Capture the cell that displays the provided text and extract its (X, Y) central coordinate. 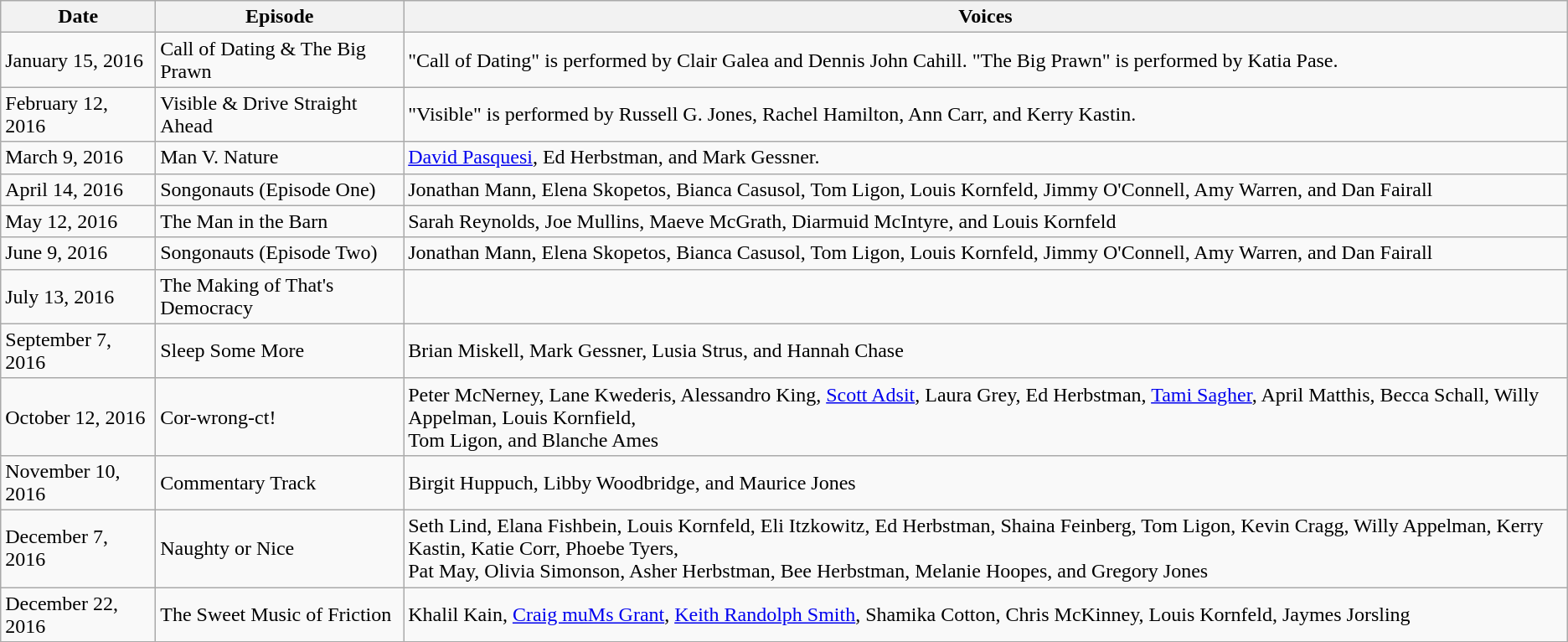
"Visible" is performed by Russell G. Jones, Rachel Hamilton, Ann Carr, and Kerry Kastin. (986, 114)
Cor-wrong-ct! (280, 417)
September 7, 2016 (79, 350)
October 12, 2016 (79, 417)
The Man in the Barn (280, 221)
Sarah Reynolds, Joe Mullins, Maeve McGrath, Diarmuid McIntyre, and Louis Kornfeld (986, 221)
Songonauts (Episode One) (280, 189)
Commentary Track (280, 483)
July 13, 2016 (79, 297)
Man V. Nature (280, 158)
Voices (986, 17)
Call of Dating & The Big Prawn (280, 60)
Birgit Huppuch, Libby Woodbridge, and Maurice Jones (986, 483)
"Call of Dating" is performed by Clair Galea and Dennis John Cahill. "The Big Prawn" is performed by Katia Pase. (986, 60)
Naughty or Nice (280, 548)
Episode (280, 17)
The Making of That's Democracy (280, 297)
May 12, 2016 (79, 221)
December 22, 2016 (79, 614)
Date (79, 17)
December 7, 2016 (79, 548)
Songonauts (Episode Two) (280, 253)
Khalil Kain, Craig muMs Grant, Keith Randolph Smith, Shamika Cotton, Chris McKinney, Louis Kornfeld, Jaymes Jorsling (986, 614)
November 10, 2016 (79, 483)
February 12, 2016 (79, 114)
Brian Miskell, Mark Gessner, Lusia Strus, and Hannah Chase (986, 350)
March 9, 2016 (79, 158)
Sleep Some More (280, 350)
Visible & Drive Straight Ahead (280, 114)
June 9, 2016 (79, 253)
The Sweet Music of Friction (280, 614)
April 14, 2016 (79, 189)
David Pasquesi, Ed Herbstman, and Mark Gessner. (986, 158)
January 15, 2016 (79, 60)
